From the cell containing the given text, extract its center point as [X, Y] coordinate. 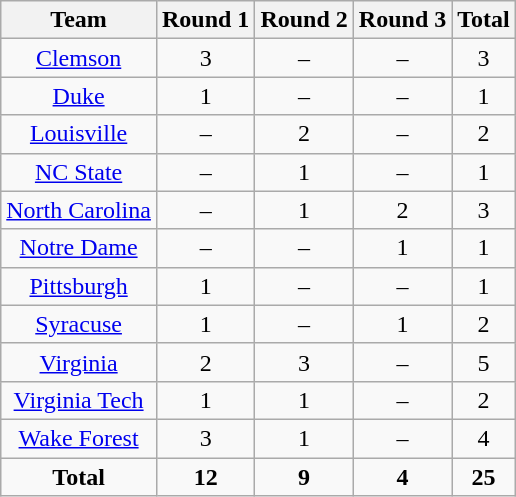
Team [79, 20]
Pittsburgh [79, 286]
NC State [79, 172]
Wake Forest [79, 438]
Duke [79, 96]
25 [484, 477]
Clemson [79, 58]
Virginia Tech [79, 400]
Round 1 [205, 20]
Virginia [79, 362]
Round 3 [402, 20]
Louisville [79, 134]
Round 2 [304, 20]
9 [304, 477]
Notre Dame [79, 248]
North Carolina [79, 210]
12 [205, 477]
5 [484, 362]
Syracuse [79, 324]
